Return the [x, y] coordinate for the center point of the cell that contains the specified text.  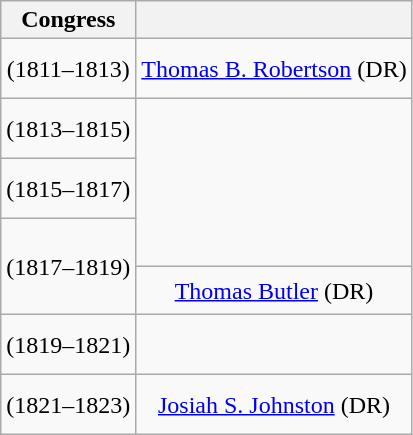
(1813–1815) [68, 129]
Thomas Butler (DR) [274, 291]
(1815–1817) [68, 189]
Congress [68, 20]
(1821–1823) [68, 405]
(1817–1819) [68, 267]
Thomas B. Robertson (DR) [274, 69]
(1819–1821) [68, 345]
Josiah S. Johnston (DR) [274, 405]
(1811–1813) [68, 69]
